Extract the (x, y) coordinate from the center of the cell holding the provided text.  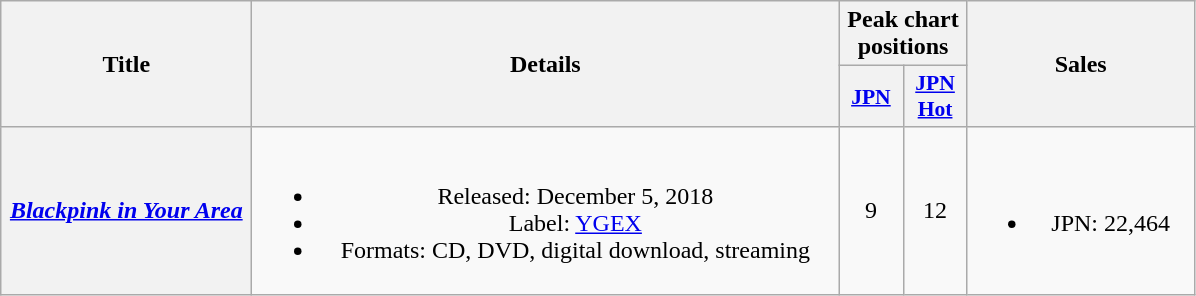
JPN: 22,464 (1080, 210)
9 (871, 210)
Blackpink in Your Area (126, 210)
JPNHot (935, 96)
Released: December 5, 2018Label: YGEXFormats: CD, DVD, digital download, streaming (546, 210)
Sales (1080, 64)
JPN (871, 96)
Details (546, 64)
12 (935, 210)
Peak chart positions (903, 34)
Title (126, 64)
